Return the [x, y] coordinate for the center point of the cell that contains the specified text.  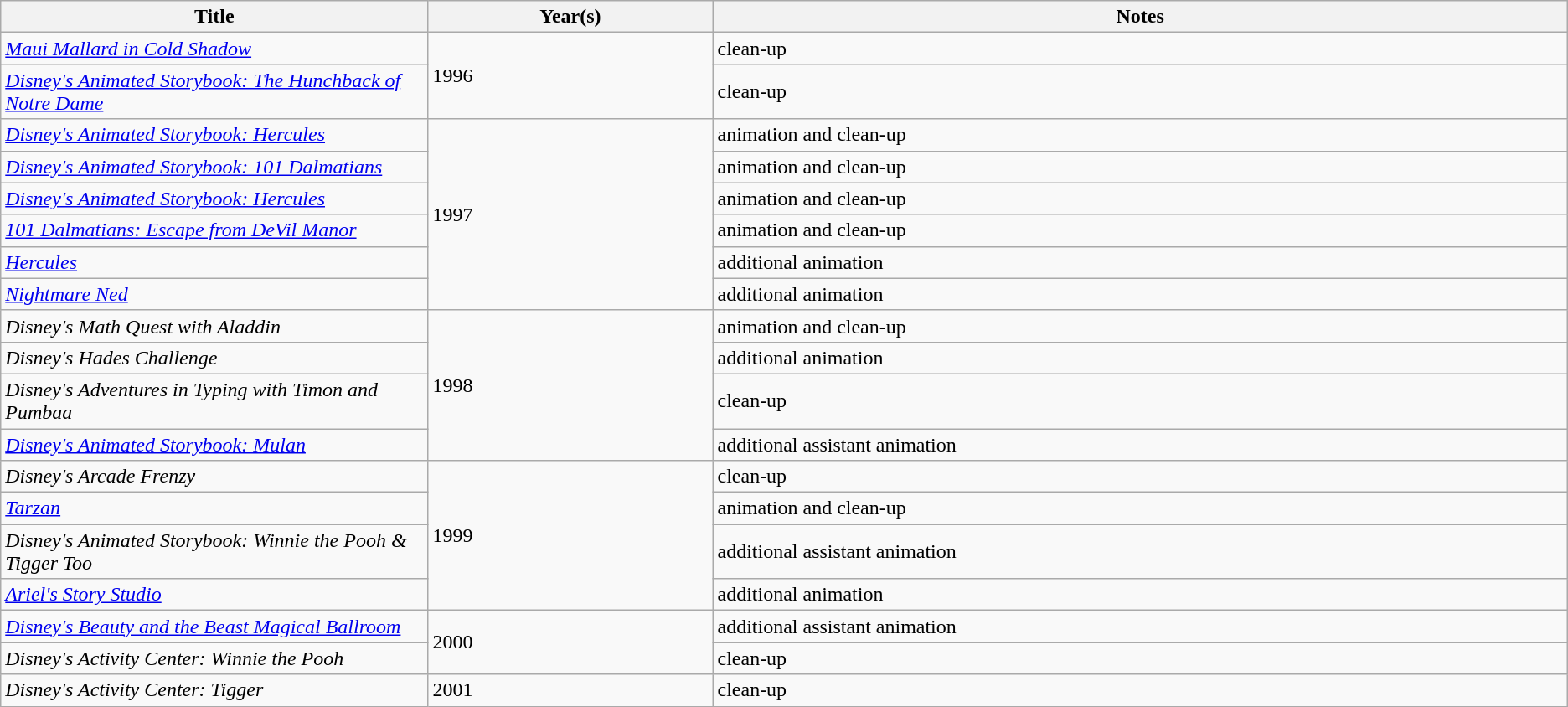
1997 [570, 214]
101 Dalmatians: Escape from DeVil Manor [214, 230]
Ariel's Story Studio [214, 595]
Disney's Activity Center: Winnie the Pooh [214, 658]
Hercules [214, 262]
Title [214, 17]
Disney's Activity Center: Tigger [214, 690]
Disney's Beauty and the Beast Magical Ballroom [214, 627]
Disney's Animated Storybook: 101 Dalmatians [214, 167]
2001 [570, 690]
Disney's Math Quest with Aladdin [214, 326]
1999 [570, 536]
Disney's Adventures in Typing with Timon and Pumbaa [214, 400]
Year(s) [570, 17]
Disney's Hades Challenge [214, 358]
Tarzan [214, 508]
1996 [570, 75]
1998 [570, 385]
2000 [570, 642]
Disney's Animated Storybook: Winnie the Pooh & Tigger Too [214, 551]
Nightmare Ned [214, 294]
Maui Mallard in Cold Shadow [214, 49]
Disney's Animated Storybook: The Hunchback of Notre Dame [214, 92]
Disney's Arcade Frenzy [214, 477]
Notes [1140, 17]
Disney's Animated Storybook: Mulan [214, 445]
